From the cell containing the given text, extract its center point as [x, y] coordinate. 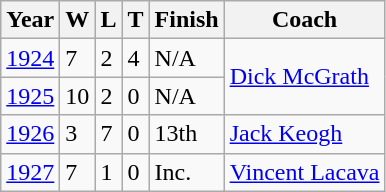
1927 [30, 172]
Year [30, 20]
1926 [30, 134]
Coach [304, 20]
3 [78, 134]
W [78, 20]
Vincent Lacava [304, 172]
Finish [186, 20]
1925 [30, 96]
13th [186, 134]
Inc. [186, 172]
10 [78, 96]
Dick McGrath [304, 77]
1 [108, 172]
Jack Keogh [304, 134]
1924 [30, 58]
T [136, 20]
4 [136, 58]
L [108, 20]
